Return [X, Y] of the center of cell containing provided text 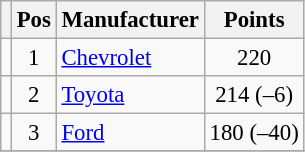
180 (–40) [254, 133]
3 [34, 133]
1 [34, 58]
Toyota [130, 95]
220 [254, 58]
Ford [130, 133]
Points [254, 20]
Pos [34, 20]
214 (–6) [254, 95]
2 [34, 95]
Manufacturer [130, 20]
Chevrolet [130, 58]
